Locate the cell with the specified text and output its (x, y) center coordinate. 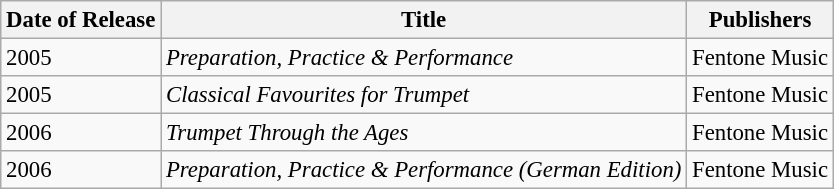
Publishers (760, 20)
Preparation, Practice & Performance (424, 58)
Trumpet Through the Ages (424, 133)
Preparation, Practice & Performance (German Edition) (424, 170)
Date of Release (81, 20)
Title (424, 20)
Classical Favourites for Trumpet (424, 95)
